From the cell containing the given text, extract its center point as (x, y) coordinate. 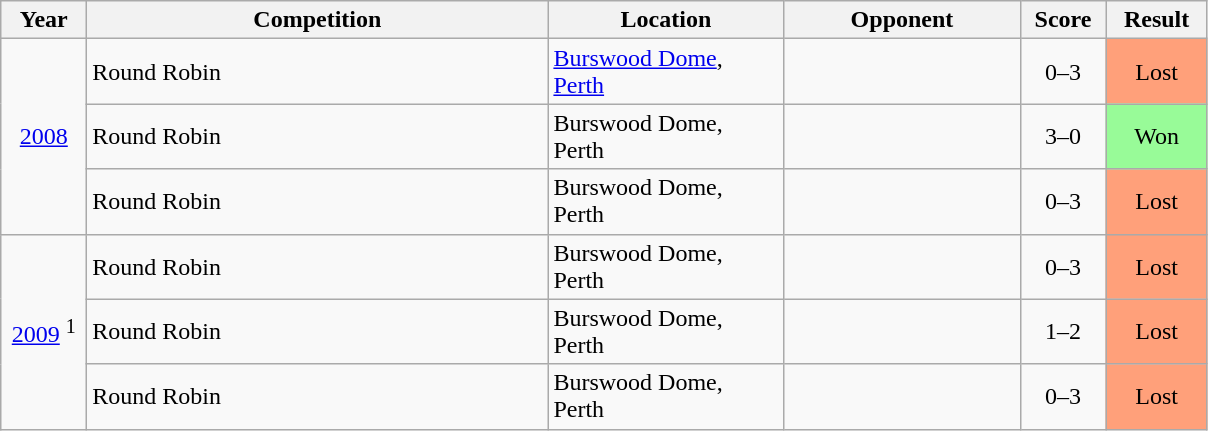
3–0 (1063, 136)
Location (666, 20)
2008 (44, 136)
Year (44, 20)
Won (1156, 136)
Competition (318, 20)
1–2 (1063, 332)
Result (1156, 20)
Score (1063, 20)
Opponent (902, 20)
2009 1 (44, 332)
